Locate the cell with the specified text and output its (x, y) center coordinate. 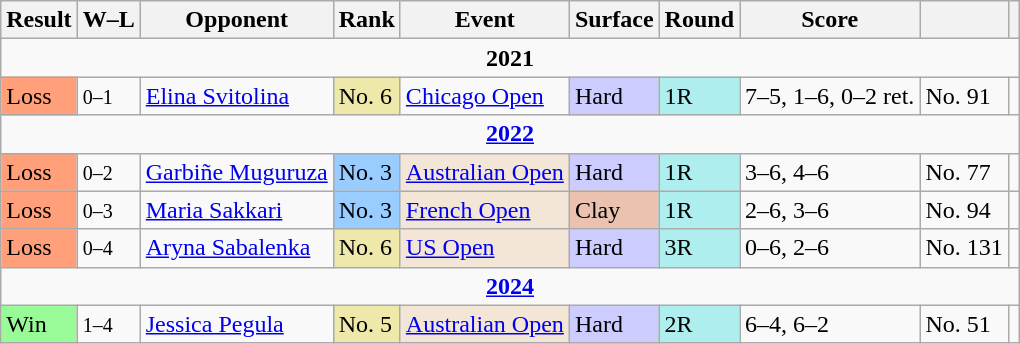
6–4, 6–2 (830, 324)
Chicago Open (484, 96)
No. 5 (366, 324)
Aryna Sabalenka (236, 248)
Round (699, 20)
Result (39, 20)
2R (699, 324)
No. 77 (964, 172)
2021 (510, 58)
No. 94 (964, 210)
7–5, 1–6, 0–2 ret. (830, 96)
Jessica Pegula (236, 324)
Rank (366, 20)
Garbiñe Muguruza (236, 172)
0–4 (108, 248)
3–6, 4–6 (830, 172)
Event (484, 20)
Opponent (236, 20)
No. 131 (964, 248)
Surface (614, 20)
0–6, 2–6 (830, 248)
0–3 (108, 210)
0–1 (108, 96)
2022 (510, 134)
Score (830, 20)
Win (39, 324)
2–6, 3–6 (830, 210)
Clay (614, 210)
US Open (484, 248)
Maria Sakkari (236, 210)
No. 51 (964, 324)
1–4 (108, 324)
W–L (108, 20)
French Open (484, 210)
3R (699, 248)
Elina Svitolina (236, 96)
No. 91 (964, 96)
2024 (510, 286)
0–2 (108, 172)
